Scan for the cell matching the given text and deliver its (x, y) coordinate at center. 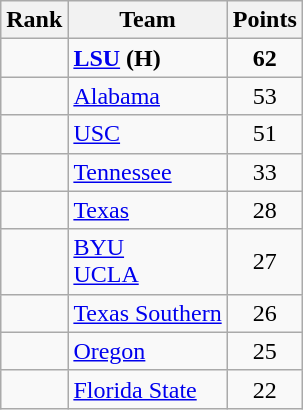
22 (264, 389)
Rank (34, 20)
27 (264, 262)
28 (264, 210)
51 (264, 134)
Texas Southern (148, 313)
25 (264, 351)
Points (264, 20)
LSU (H) (148, 58)
BYUUCLA (148, 262)
Texas (148, 210)
Florida State (148, 389)
USC (148, 134)
53 (264, 96)
62 (264, 58)
33 (264, 172)
Tennessee (148, 172)
Alabama (148, 96)
26 (264, 313)
Oregon (148, 351)
Team (148, 20)
